Determine the [x, y] coordinate at the center of the cell enclosing the given text.  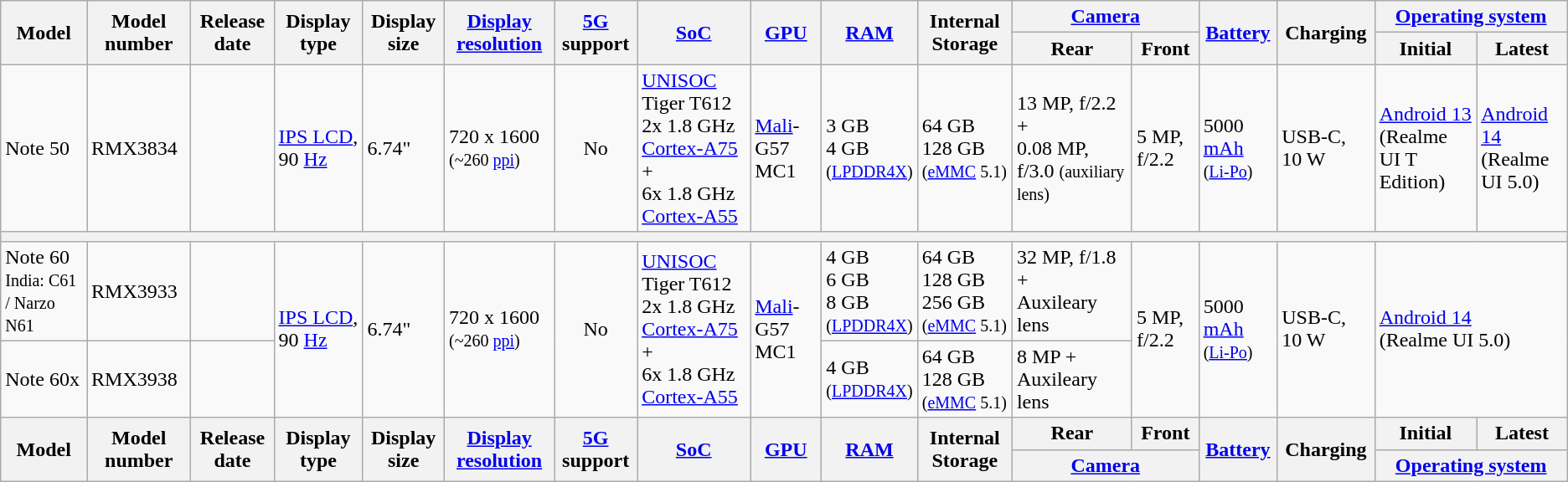
13 MP, f/2.2 +0.08 MP, f/3.0 (auxiliary lens) [1072, 148]
RMX3933 [139, 291]
3 GB4 GB(LPDDR4X) [869, 148]
Note 60x [44, 379]
32 MP, f/1.8 +Auxileary lens [1072, 291]
4 GB(LPDDR4X) [869, 379]
Note 60India: C61 / Narzo N61 [44, 291]
Android 13(Realme UI T Edition) [1426, 148]
4 GB6 GB8 GB(LPDDR4X) [869, 291]
RMX3938 [139, 379]
64 GB128 GB256 GB(eMMC 5.1) [965, 291]
RMX3834 [139, 148]
8 MP +Auxileary lens [1072, 379]
Note 50 [44, 148]
